Locate the cell with the specified text and output its [X, Y] center coordinate. 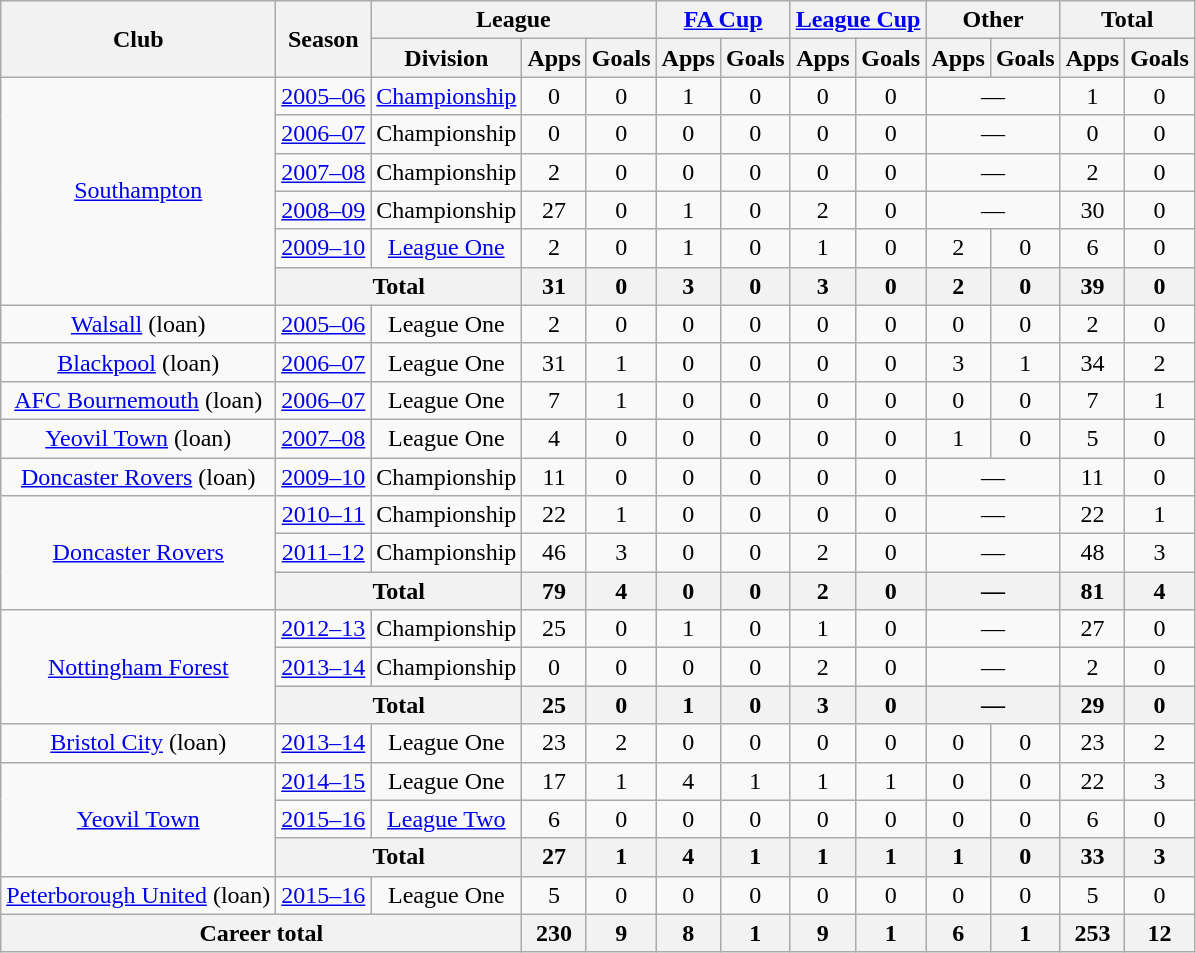
Doncaster Rovers (loan) [138, 477]
Peterborough United (loan) [138, 895]
Southampton [138, 191]
46 [554, 553]
Other [993, 20]
253 [1092, 933]
48 [1092, 553]
Blackpool (loan) [138, 362]
8 [688, 933]
12 [1160, 933]
230 [554, 933]
33 [1092, 857]
FA Cup [723, 20]
30 [1092, 210]
Season [324, 39]
Yeovil Town [138, 819]
2012–13 [324, 629]
League Cup [858, 20]
81 [1092, 591]
2014–15 [324, 781]
29 [1092, 705]
Doncaster Rovers [138, 553]
AFC Bournemouth (loan) [138, 400]
79 [554, 591]
League [514, 20]
Career total [262, 933]
League Two [446, 819]
Division [446, 58]
2011–12 [324, 553]
17 [554, 781]
2010–11 [324, 515]
Yeovil Town (loan) [138, 438]
2008–09 [324, 210]
39 [1092, 286]
Walsall (loan) [138, 324]
Club [138, 39]
34 [1092, 362]
Bristol City (loan) [138, 743]
Nottingham Forest [138, 667]
